Find where the given text appears and provide that cell's center as [x, y] coordinate. 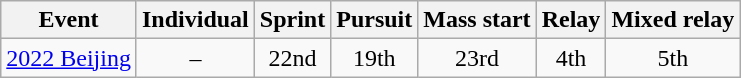
5th [673, 58]
Mass start [477, 20]
23rd [477, 58]
4th [571, 58]
19th [374, 58]
Mixed relay [673, 20]
– [195, 58]
Individual [195, 20]
22nd [292, 58]
2022 Beijing [69, 58]
Sprint [292, 20]
Relay [571, 20]
Pursuit [374, 20]
Event [69, 20]
